Identify which cell holds the provided text, then report its (X, Y) central coordinate. 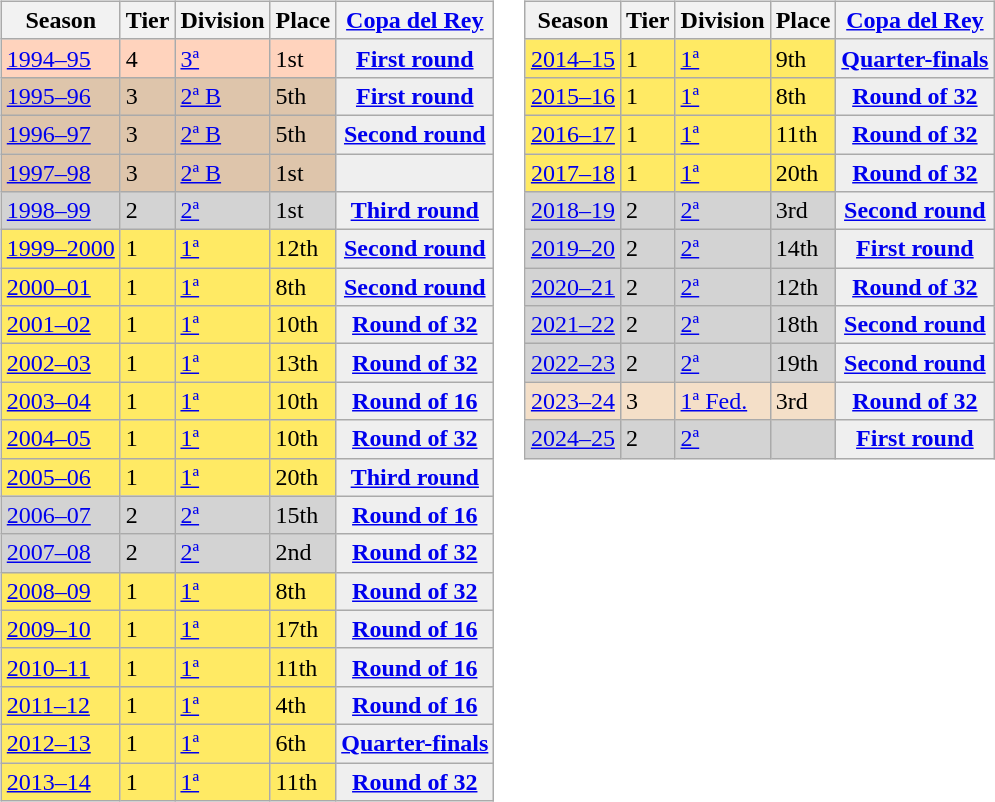
2000–01 (60, 287)
15th (303, 515)
2006–07 (60, 515)
2002–03 (60, 363)
17th (303, 629)
2014–15 (572, 58)
2013–14 (60, 781)
2024–25 (572, 439)
1998–99 (60, 211)
3ª (222, 58)
2018–19 (572, 211)
2009–10 (60, 629)
2012–13 (60, 743)
2021–22 (572, 325)
6th (303, 743)
2001–02 (60, 325)
18th (803, 325)
2020–21 (572, 287)
1995–96 (60, 96)
2003–04 (60, 401)
2011–12 (60, 705)
1999–2000 (60, 249)
4 (148, 58)
2023–24 (572, 401)
1996–97 (60, 134)
2005–06 (60, 477)
4th (303, 705)
2010–11 (60, 667)
1ª Fed. (722, 401)
2008–09 (60, 591)
2015–16 (572, 96)
14th (803, 249)
2017–18 (572, 173)
2004–05 (60, 439)
19th (803, 363)
2nd (303, 553)
2007–08 (60, 553)
2016–17 (572, 134)
1997–98 (60, 173)
13th (303, 363)
2019–20 (572, 249)
1994–95 (60, 58)
2022–23 (572, 363)
9th (803, 58)
